Pinpoint the cell where the given text exists, returning its (x, y) midpoint coordinate. 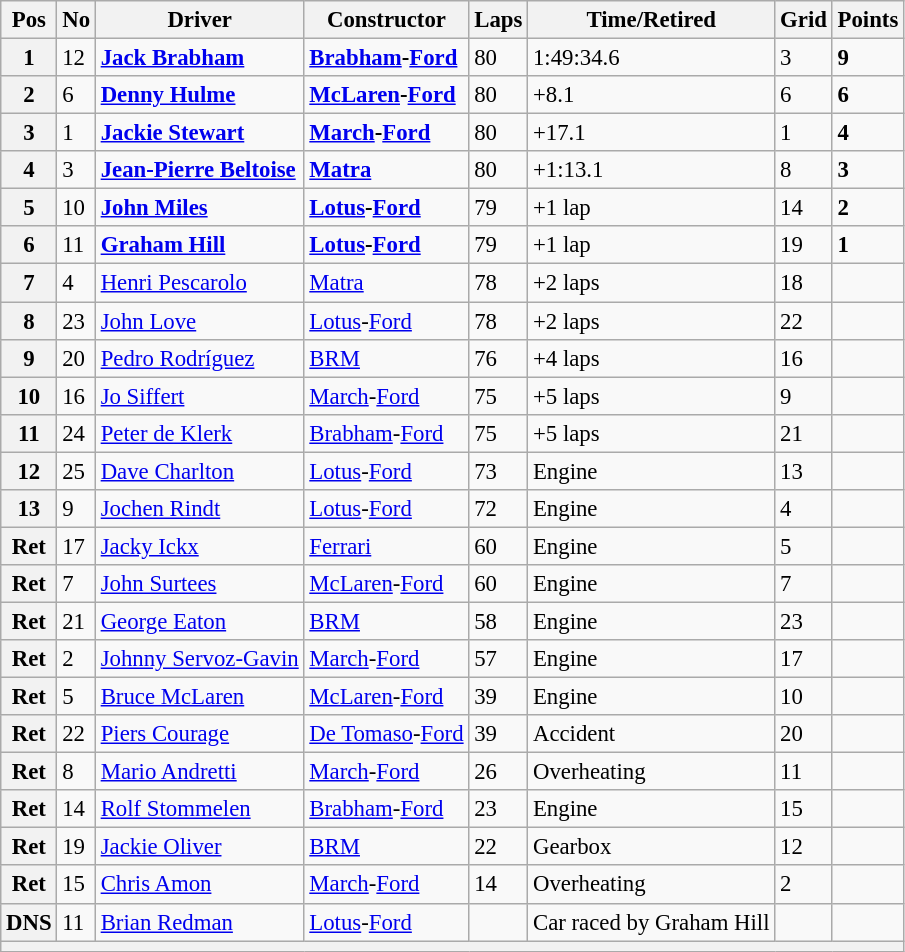
Pos (29, 20)
Mario Andretti (200, 772)
Chris Amon (200, 885)
24 (76, 433)
58 (498, 621)
26 (498, 772)
Peter de Klerk (200, 433)
Pedro Rodríguez (200, 358)
76 (498, 358)
+8.1 (652, 95)
George Eaton (200, 621)
+1:13.1 (652, 170)
Time/Retired (652, 20)
Laps (498, 20)
No (76, 20)
John Love (200, 321)
18 (804, 283)
John Surtees (200, 584)
Jackie Stewart (200, 133)
Grid (804, 20)
Jacky Ickx (200, 546)
Driver (200, 20)
Brian Redman (200, 922)
Jo Siffert (200, 396)
+17.1 (652, 133)
De Tomaso-Ford (386, 734)
Accident (652, 734)
John Miles (200, 208)
Bruce McLaren (200, 697)
72 (498, 509)
Gearbox (652, 847)
Johnny Servoz-Gavin (200, 659)
Constructor (386, 20)
Points (868, 20)
Denny Hulme (200, 95)
Rolf Stommelen (200, 809)
Dave Charlton (200, 471)
+4 laps (652, 358)
DNS (29, 922)
Jack Brabham (200, 58)
Car raced by Graham Hill (652, 922)
Henri Pescarolo (200, 283)
73 (498, 471)
1:49:34.6 (652, 58)
57 (498, 659)
Jackie Oliver (200, 847)
Ferrari (386, 546)
25 (76, 471)
Piers Courage (200, 734)
Jochen Rindt (200, 509)
Jean-Pierre Beltoise (200, 170)
Graham Hill (200, 245)
